Scan for the cell matching the given text and deliver its (x, y) coordinate at center. 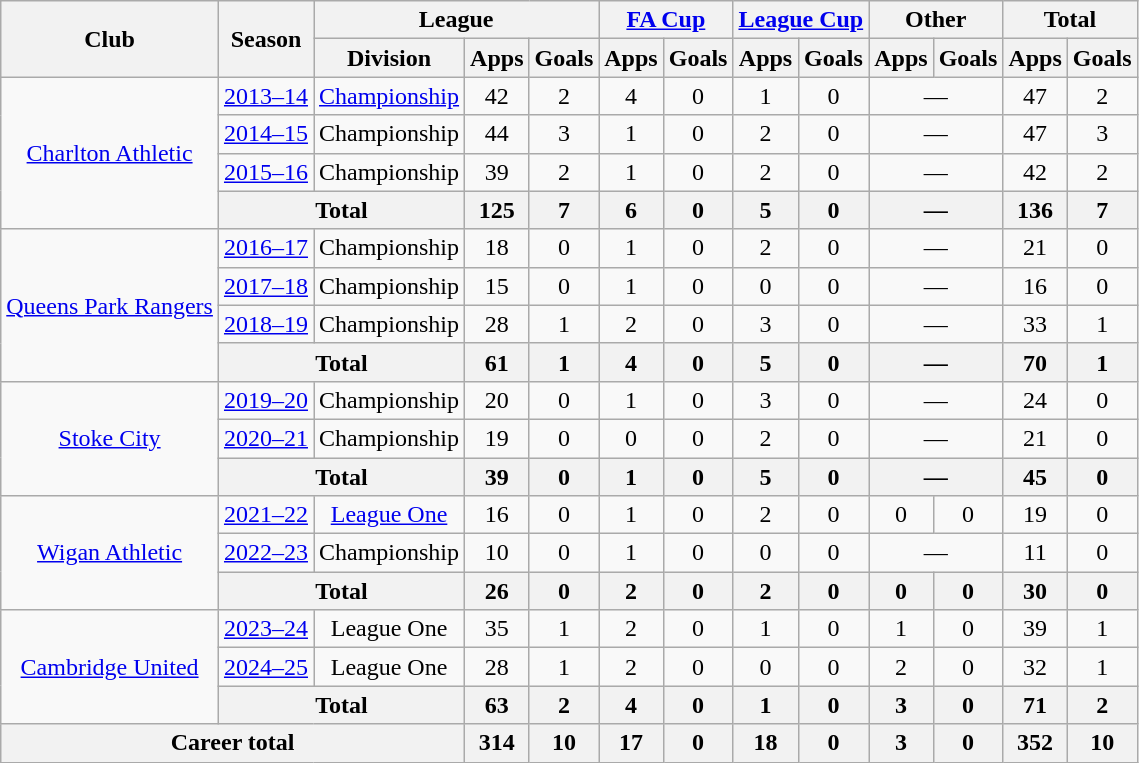
70 (1035, 362)
35 (497, 629)
30 (1035, 591)
26 (497, 591)
2018–19 (266, 324)
45 (1035, 477)
71 (1035, 705)
33 (1035, 324)
Wigan Athletic (110, 553)
32 (1035, 667)
2020–21 (266, 438)
314 (497, 743)
Cambridge United (110, 667)
2021–22 (266, 515)
2014–15 (266, 134)
Division (390, 58)
2013–14 (266, 96)
Career total (233, 743)
Club (110, 39)
61 (497, 362)
2015–16 (266, 172)
Queens Park Rangers (110, 305)
Other (936, 20)
2016–17 (266, 248)
2019–20 (266, 400)
6 (631, 210)
Charlton Athletic (110, 153)
63 (497, 705)
15 (497, 286)
2024–25 (266, 667)
2017–18 (266, 286)
2022–23 (266, 553)
136 (1035, 210)
17 (631, 743)
44 (497, 134)
24 (1035, 400)
Season (266, 39)
League (456, 20)
Stoke City (110, 438)
League Cup (801, 20)
352 (1035, 743)
11 (1035, 553)
FA Cup (666, 20)
125 (497, 210)
20 (497, 400)
2023–24 (266, 629)
